Search for the cell housing the specified text and yield its (X, Y) center coordinate. 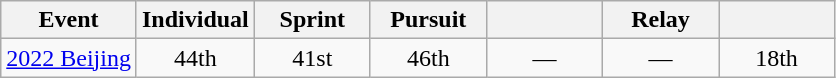
41st (312, 58)
Sprint (312, 20)
44th (195, 58)
46th (428, 58)
2022 Beijing (69, 58)
Event (69, 20)
Relay (660, 20)
Individual (195, 20)
18th (777, 58)
Pursuit (428, 20)
